Determine the (X, Y) coordinate at the center of the cell enclosing the given text.  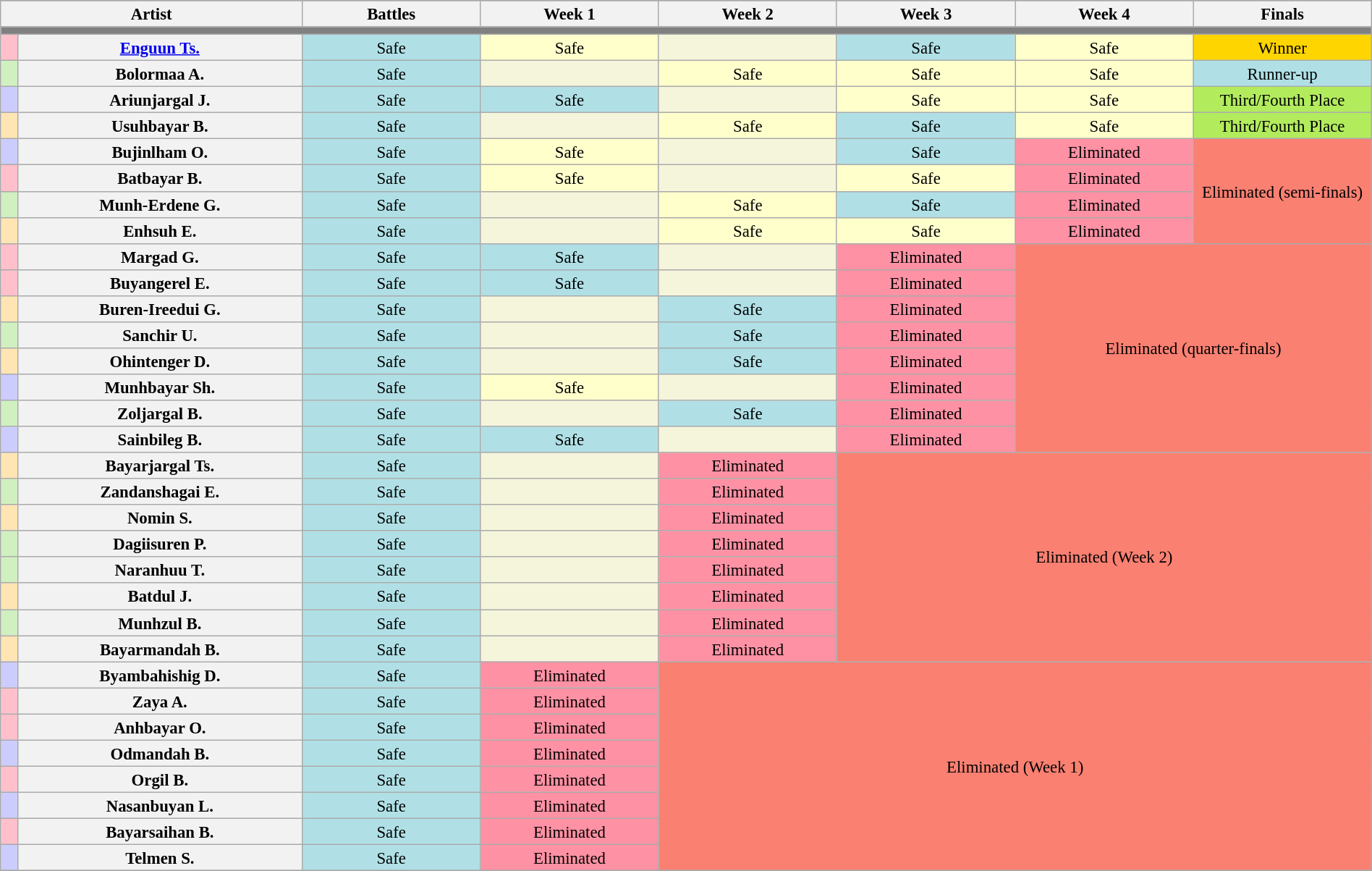
Dagiisuren P. (159, 544)
Buren-Ireedui G. (159, 309)
Usuhbayar B. (159, 126)
Munh-Erdene G. (159, 204)
Zandanshagai E. (159, 492)
Nasanbuyan L. (159, 805)
Sainbileg B. (159, 439)
Zoljargal B. (159, 413)
Batdul J. (159, 597)
Battles (391, 14)
Week 1 (569, 14)
Eliminated (Week 1) (1015, 766)
Eliminated (Week 2) (1104, 557)
Bayarmandah B. (159, 649)
Eliminated (semi-finals) (1282, 191)
Runner-up (1282, 74)
Ariunjargal J. (159, 100)
Byambahishig D. (159, 675)
Buyangerel E. (159, 282)
Nomin S. (159, 518)
Enhsuh E. (159, 230)
Eliminated (quarter-finals) (1194, 348)
Bolormaa A. (159, 74)
Telmen S. (159, 858)
Odmandah B. (159, 753)
Bujinlham O. (159, 152)
Zaya A. (159, 701)
Week 3 (926, 14)
Munhbayar Sh. (159, 387)
Week 4 (1104, 14)
Bayarjargal Ts. (159, 466)
Bayarsaihan B. (159, 831)
Artist (152, 14)
Finals (1282, 14)
Naranhuu T. (159, 571)
Winner (1282, 48)
Ohintenger D. (159, 361)
Munhzul B. (159, 623)
Margad G. (159, 256)
Week 2 (748, 14)
Anhbayar O. (159, 727)
Orgil B. (159, 779)
Batbayar B. (159, 178)
Sanchir U. (159, 335)
Enguun Ts. (159, 48)
